Capture the cell that displays the provided text and extract its (x, y) central coordinate. 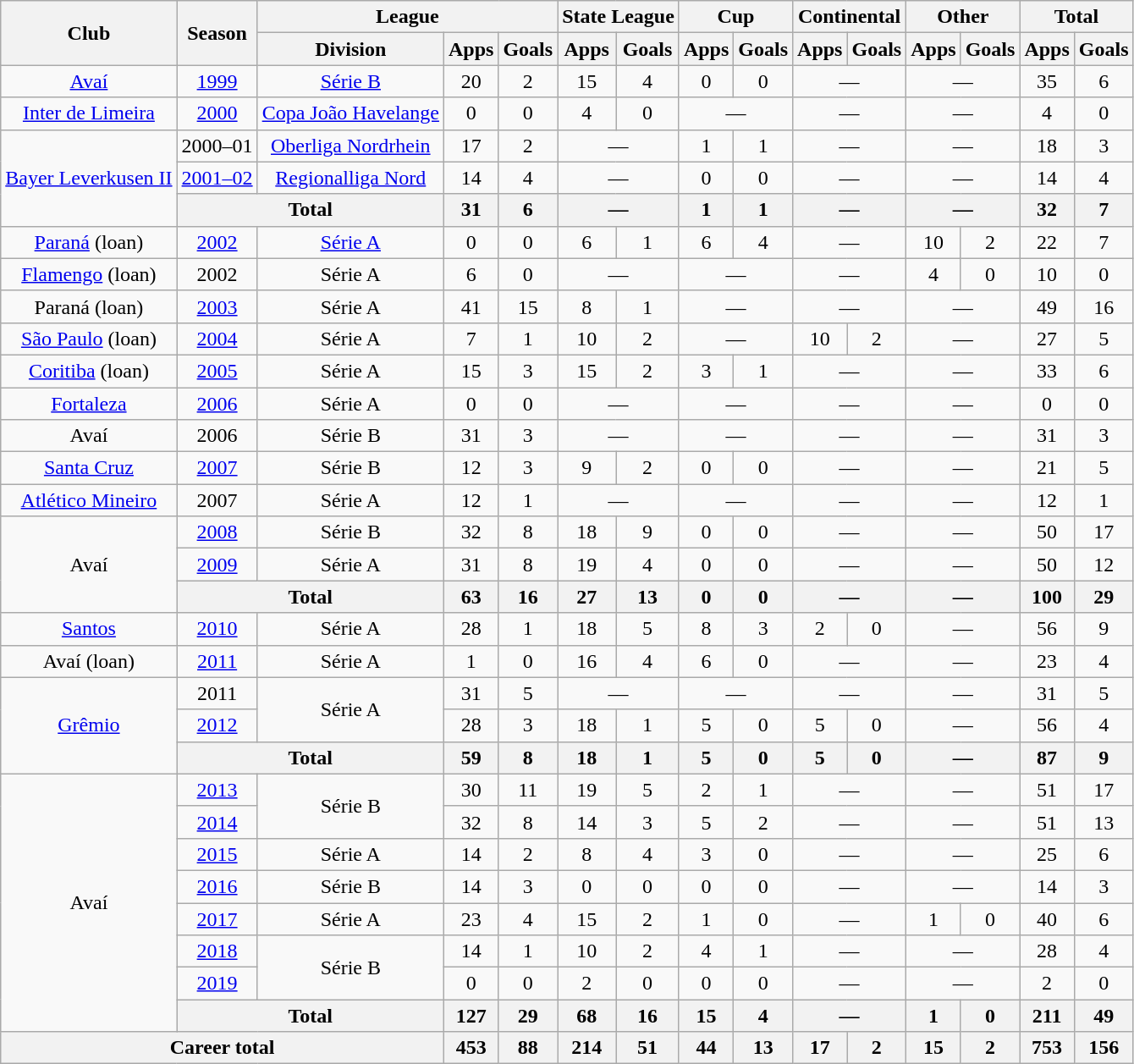
Career total (223, 1048)
20 (471, 81)
League (408, 17)
Grêmio (89, 725)
Season (217, 33)
2019 (217, 984)
59 (471, 758)
2012 (217, 725)
40 (1047, 918)
753 (1047, 1048)
Inter de Limeira (89, 113)
21 (1047, 468)
Oberliga Nordrhein (350, 146)
63 (471, 597)
30 (471, 790)
2005 (217, 371)
2009 (217, 565)
22 (1047, 242)
Other (963, 17)
87 (1047, 758)
33 (1047, 371)
2010 (217, 629)
41 (471, 306)
São Paulo (loan) (89, 339)
25 (1047, 854)
State League (619, 17)
Coritiba (loan) (89, 371)
2001–02 (217, 178)
214 (587, 1048)
2003 (217, 306)
2000–01 (217, 146)
100 (1047, 597)
Avaí (loan) (89, 661)
2004 (217, 339)
Flamengo (loan) (89, 274)
Cup (735, 17)
1999 (217, 81)
Division (350, 49)
2018 (217, 951)
88 (528, 1048)
211 (1047, 1016)
156 (1104, 1048)
453 (471, 1048)
Fortaleza (89, 404)
11 (528, 790)
Santos (89, 629)
35 (1047, 81)
Atlético Mineiro (89, 500)
68 (587, 1016)
2008 (217, 532)
Copa João Havelange (350, 113)
2014 (217, 822)
Club (89, 33)
2015 (217, 854)
2000 (217, 113)
2017 (217, 918)
2013 (217, 790)
Bayer Leverkusen II (89, 178)
Santa Cruz (89, 468)
2016 (217, 886)
Continental (850, 17)
Regionalliga Nord (350, 178)
127 (471, 1016)
44 (706, 1048)
